Determine the (x, y) coordinate at the center of the cell enclosing the given text.  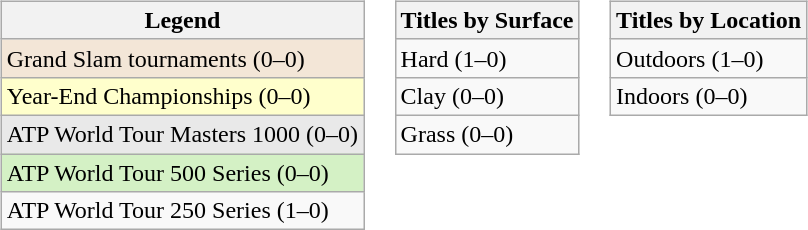
Hard (1–0) (487, 58)
Grass (0–0) (487, 134)
Titles by Location (709, 20)
Indoors (0–0) (709, 96)
ATP World Tour Masters 1000 (0–0) (182, 134)
Clay (0–0) (487, 96)
ATP World Tour 250 Series (1–0) (182, 211)
ATP World Tour 500 Series (0–0) (182, 173)
Year-End Championships (0–0) (182, 96)
Titles by Surface (487, 20)
Grand Slam tournaments (0–0) (182, 58)
Outdoors (1–0) (709, 58)
Legend (182, 20)
